Find where the given text appears and provide that cell's center as (X, Y) coordinate. 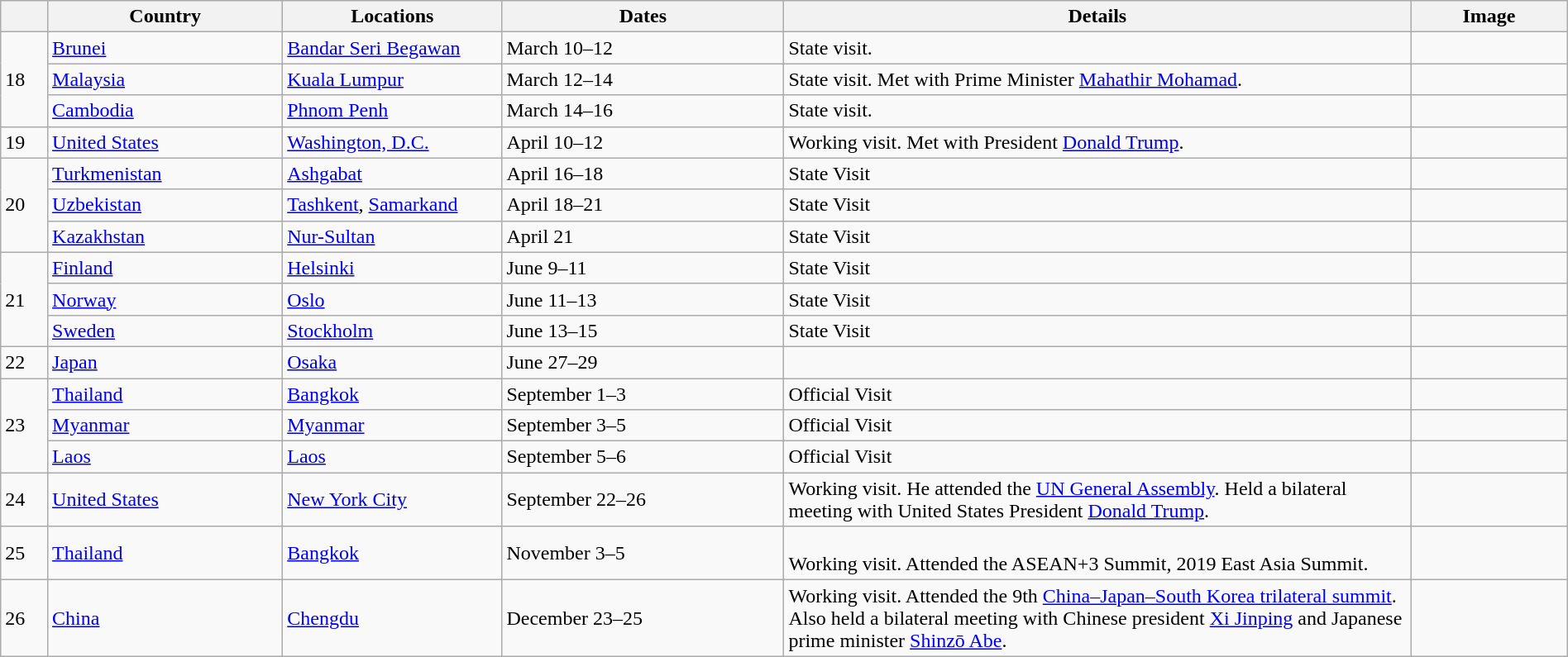
22 (25, 362)
Osaka (392, 362)
Tashkent, Samarkand (392, 205)
September 3–5 (643, 426)
September 1–3 (643, 394)
New York City (392, 499)
November 3–5 (643, 554)
Cambodia (165, 111)
September 5–6 (643, 457)
20 (25, 205)
Turkmenistan (165, 174)
Working visit. Attended the ASEAN+3 Summit, 2019 East Asia Summit. (1097, 554)
Country (165, 17)
Finland (165, 268)
April 16–18 (643, 174)
Chengdu (392, 618)
Norway (165, 299)
18 (25, 79)
Bandar Seri Begawan (392, 48)
Sweden (165, 331)
Dates (643, 17)
March 10–12 (643, 48)
19 (25, 142)
Oslo (392, 299)
Image (1489, 17)
Nur-Sultan (392, 236)
Kazakhstan (165, 236)
23 (25, 426)
Stockholm (392, 331)
June 27–29 (643, 362)
June 9–11 (643, 268)
Phnom Penh (392, 111)
24 (25, 499)
Helsinki (392, 268)
September 22–26 (643, 499)
Malaysia (165, 79)
June 13–15 (643, 331)
25 (25, 554)
December 23–25 (643, 618)
Working visit. Met with President Donald Trump. (1097, 142)
Uzbekistan (165, 205)
Brunei (165, 48)
June 11–13 (643, 299)
26 (25, 618)
March 14–16 (643, 111)
21 (25, 299)
April 10–12 (643, 142)
State visit. Met with Prime Minister Mahathir Mohamad. (1097, 79)
Ashgabat (392, 174)
Japan (165, 362)
April 18–21 (643, 205)
Working visit. He attended the UN General Assembly. Held a bilateral meeting with United States President Donald Trump. (1097, 499)
Kuala Lumpur (392, 79)
China (165, 618)
Details (1097, 17)
Washington, D.C. (392, 142)
Locations (392, 17)
March 12–14 (643, 79)
April 21 (643, 236)
